Find where the given text appears and provide that cell's center as (x, y) coordinate. 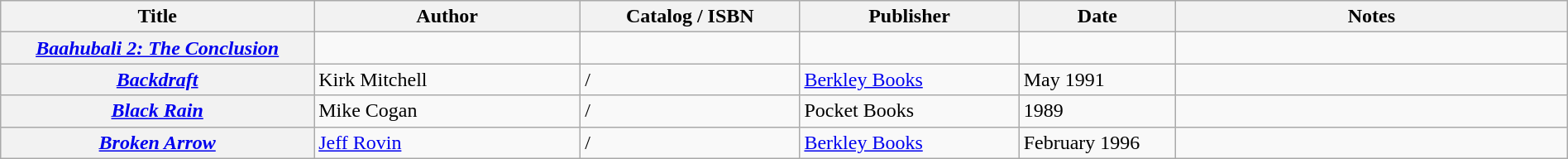
1989 (1097, 111)
Jeff Rovin (447, 142)
February 1996 (1097, 142)
Black Rain (157, 111)
May 1991 (1097, 79)
Catalog / ISBN (690, 17)
Kirk Mitchell (447, 79)
Date (1097, 17)
Baahubali 2: The Conclusion (157, 48)
Author (447, 17)
Pocket Books (910, 111)
Publisher (910, 17)
Notes (1372, 17)
Broken Arrow (157, 142)
Backdraft (157, 79)
Mike Cogan (447, 111)
Title (157, 17)
